Search for the cell housing the specified text and yield its [X, Y] center coordinate. 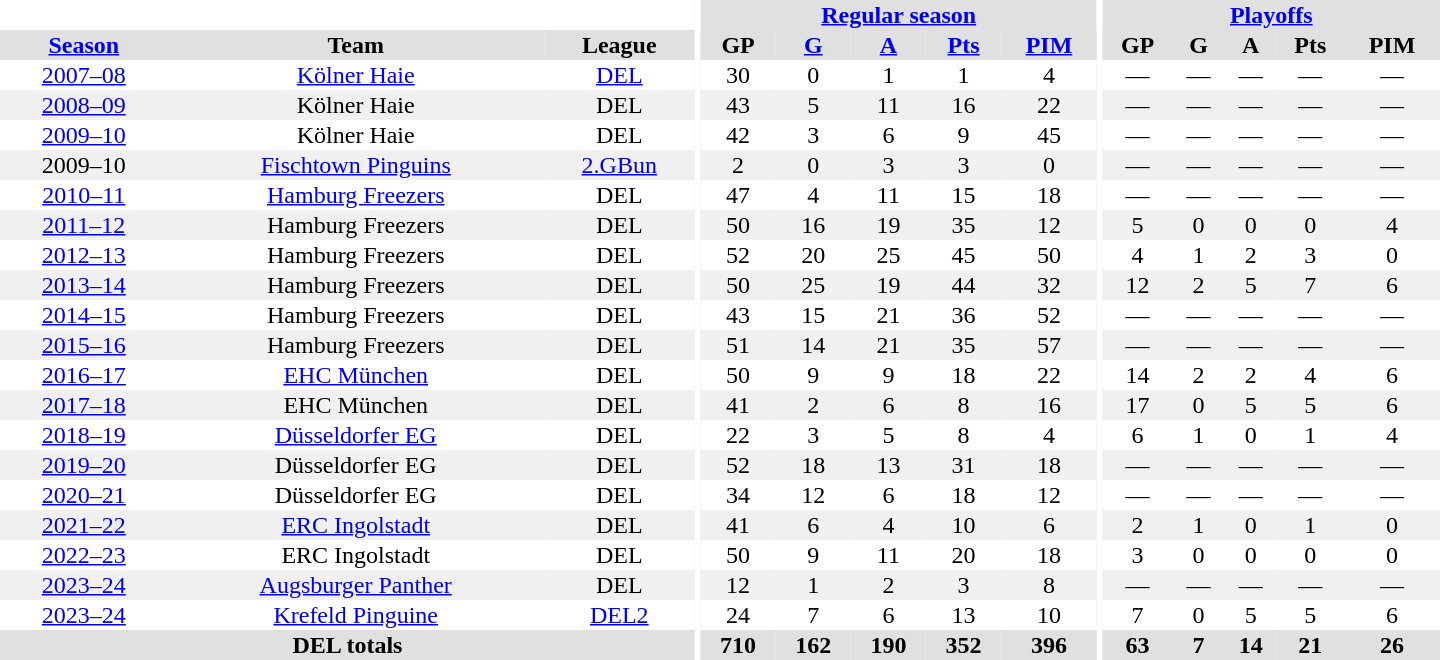
League [620, 45]
31 [964, 465]
Playoffs [1272, 15]
2016–17 [84, 375]
396 [1049, 645]
2014–15 [84, 315]
2011–12 [84, 225]
2018–19 [84, 435]
Regular season [899, 15]
2017–18 [84, 405]
DEL2 [620, 615]
DEL totals [348, 645]
2010–11 [84, 195]
2022–23 [84, 555]
32 [1049, 285]
47 [738, 195]
2013–14 [84, 285]
26 [1392, 645]
51 [738, 345]
190 [888, 645]
17 [1138, 405]
2007–08 [84, 75]
162 [814, 645]
Season [84, 45]
2020–21 [84, 495]
44 [964, 285]
Fischtown Pinguins [356, 165]
710 [738, 645]
352 [964, 645]
36 [964, 315]
63 [1138, 645]
42 [738, 135]
Krefeld Pinguine [356, 615]
30 [738, 75]
34 [738, 495]
2021–22 [84, 525]
2.GBun [620, 165]
Augsburger Panther [356, 585]
2012–13 [84, 255]
Team [356, 45]
2019–20 [84, 465]
2008–09 [84, 105]
2015–16 [84, 345]
24 [738, 615]
57 [1049, 345]
